Scan for the cell matching the given text and deliver its (x, y) coordinate at center. 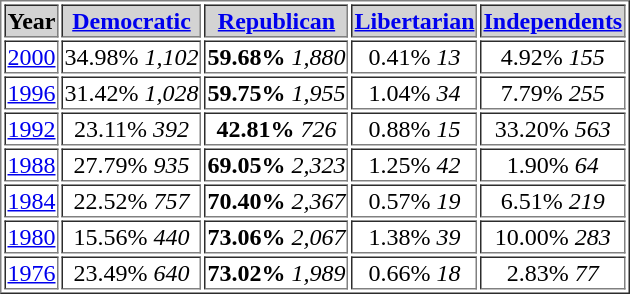
2000 (31, 56)
59.68% 1,880 (276, 56)
4.92% 155 (552, 56)
Republican (276, 20)
1976 (31, 272)
31.42% 1,028 (132, 92)
69.05% 2,323 (276, 164)
73.02% 1,989 (276, 272)
1980 (31, 236)
Year (31, 20)
Independents (552, 20)
22.52% 757 (132, 200)
1992 (31, 128)
1984 (31, 200)
42.81% 726 (276, 128)
2.83% 77 (552, 272)
70.40% 2,367 (276, 200)
1.25% 42 (414, 164)
7.79% 255 (552, 92)
33.20% 563 (552, 128)
15.56% 440 (132, 236)
23.49% 640 (132, 272)
1996 (31, 92)
73.06% 2,067 (276, 236)
Libertarian (414, 20)
10.00% 283 (552, 236)
Democratic (132, 20)
1988 (31, 164)
59.75% 1,955 (276, 92)
27.79% 935 (132, 164)
0.88% 15 (414, 128)
0.57% 19 (414, 200)
1.90% 64 (552, 164)
34.98% 1,102 (132, 56)
23.11% 392 (132, 128)
0.66% 18 (414, 272)
1.38% 39 (414, 236)
6.51% 219 (552, 200)
0.41% 13 (414, 56)
1.04% 34 (414, 92)
